Pinpoint the cell where the given text exists, returning its [X, Y] midpoint coordinate. 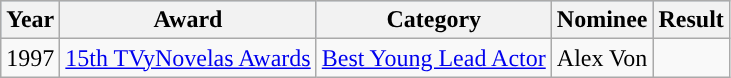
15th TVyNovelas Awards [188, 58]
Result [691, 20]
Award [188, 20]
Best Young Lead Actor [434, 58]
Alex Von [602, 58]
Year [30, 20]
1997 [30, 58]
Category [434, 20]
Nominee [602, 20]
